Detect which cell encompasses the target text, then output its (X, Y) center coordinate. 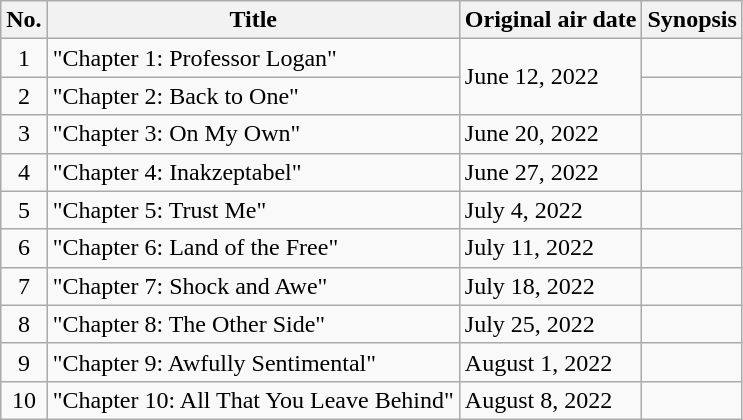
"Chapter 1: Professor Logan" (253, 58)
5 (24, 210)
No. (24, 20)
"Chapter 7: Shock and Awe" (253, 286)
2 (24, 96)
June 20, 2022 (550, 134)
8 (24, 324)
3 (24, 134)
June 27, 2022 (550, 172)
6 (24, 248)
"Chapter 8: The Other Side" (253, 324)
"Chapter 3: On My Own" (253, 134)
July 18, 2022 (550, 286)
"Chapter 4: Inakzeptabel" (253, 172)
July 4, 2022 (550, 210)
"Chapter 10: All That You Leave Behind" (253, 400)
Original air date (550, 20)
Title (253, 20)
"Chapter 2: Back to One" (253, 96)
August 8, 2022 (550, 400)
"Chapter 9: Awfully Sentimental" (253, 362)
August 1, 2022 (550, 362)
July 11, 2022 (550, 248)
10 (24, 400)
4 (24, 172)
9 (24, 362)
"Chapter 6: Land of the Free" (253, 248)
1 (24, 58)
Synopsis (692, 20)
June 12, 2022 (550, 77)
July 25, 2022 (550, 324)
7 (24, 286)
"Chapter 5: Trust Me" (253, 210)
